Find where the given text appears and provide that cell's center as [X, Y] coordinate. 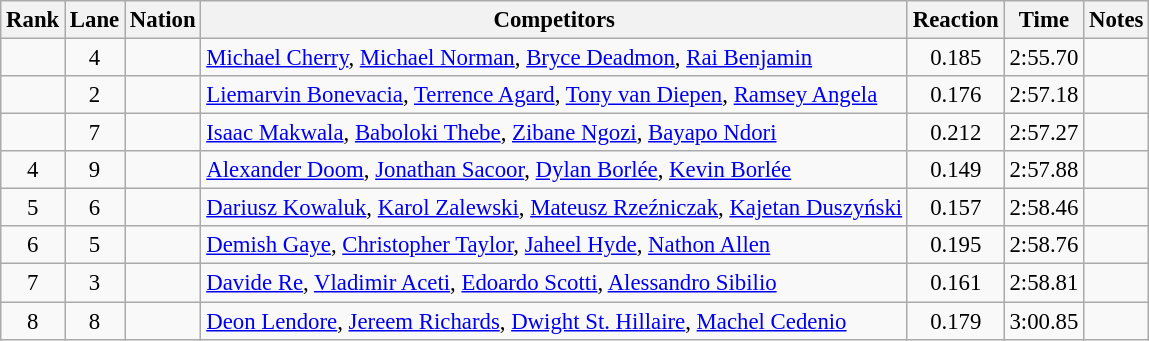
3 [95, 283]
Davide Re, Vladimir Aceti, Edoardo Scotti, Alessandro Sibilio [554, 283]
Rank [33, 20]
2:58.81 [1044, 283]
2:58.46 [1044, 208]
Lane [95, 20]
0.157 [956, 208]
0.185 [956, 58]
0.149 [956, 170]
2:57.88 [1044, 170]
2:57.18 [1044, 95]
2:58.76 [1044, 245]
2:57.27 [1044, 133]
Dariusz Kowaluk, Karol Zalewski, Mateusz Rzeźniczak, Kajetan Duszyński [554, 208]
9 [95, 170]
Isaac Makwala, Baboloki Thebe, Zibane Ngozi, Bayapo Ndori [554, 133]
Michael Cherry, Michael Norman, Bryce Deadmon, Rai Benjamin [554, 58]
0.179 [956, 321]
0.195 [956, 245]
Notes [1116, 20]
0.176 [956, 95]
Reaction [956, 20]
0.212 [956, 133]
3:00.85 [1044, 321]
Demish Gaye, Christopher Taylor, Jaheel Hyde, Nathon Allen [554, 245]
Time [1044, 20]
2:55.70 [1044, 58]
2 [95, 95]
Liemarvin Bonevacia, Terrence Agard, Tony van Diepen, Ramsey Angela [554, 95]
Competitors [554, 20]
Deon Lendore, Jereem Richards, Dwight St. Hillaire, Machel Cedenio [554, 321]
Nation [163, 20]
0.161 [956, 283]
Alexander Doom, Jonathan Sacoor, Dylan Borlée, Kevin Borlée [554, 170]
